Provide the [X, Y] coordinate of the cell's center where the given text is located.  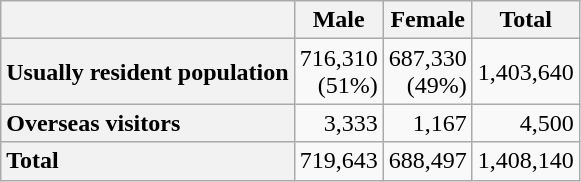
1,167 [428, 123]
3,333 [338, 123]
716,310(51%) [338, 72]
1,403,640 [526, 72]
Usually resident population [148, 72]
688,497 [428, 161]
1,408,140 [526, 161]
687,330(49%) [428, 72]
Male [338, 20]
Overseas visitors [148, 123]
719,643 [338, 161]
Female [428, 20]
4,500 [526, 123]
